Pinpoint the cell where the given text exists, returning its (x, y) midpoint coordinate. 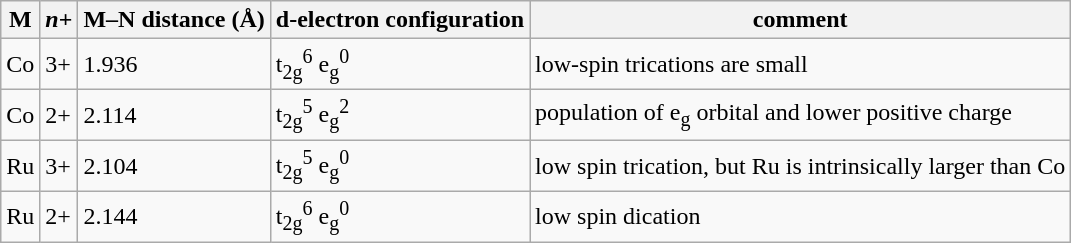
low-spin trications are small (800, 64)
d-electron configuration (400, 20)
M–N distance (Å) (174, 20)
2.114 (174, 116)
2.104 (174, 166)
comment (800, 20)
n+ (59, 20)
1.936 (174, 64)
t2g5 eg0 (400, 166)
population of eg orbital and lower positive charge (800, 116)
M (20, 20)
2.144 (174, 216)
low spin trication, but Ru is intrinsically larger than Co (800, 166)
t2g5 eg2 (400, 116)
low spin dication (800, 216)
